Scan for the cell matching the given text and deliver its (X, Y) coordinate at center. 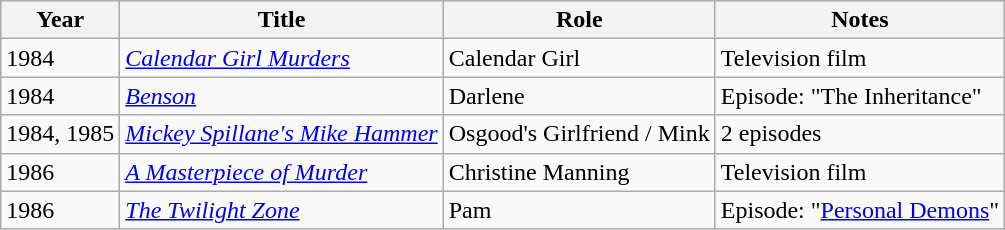
Episode: "Personal Demons" (860, 210)
Darlene (579, 96)
Notes (860, 20)
2 episodes (860, 134)
Pam (579, 210)
Episode: "The Inheritance" (860, 96)
Christine Manning (579, 172)
Role (579, 20)
Osgood's Girlfriend / Mink (579, 134)
A Masterpiece of Murder (282, 172)
The Twilight Zone (282, 210)
Calendar Girl (579, 58)
Benson (282, 96)
Title (282, 20)
1984, 1985 (60, 134)
Year (60, 20)
Mickey Spillane's Mike Hammer (282, 134)
Calendar Girl Murders (282, 58)
